Capture the cell that displays the provided text and extract its (X, Y) central coordinate. 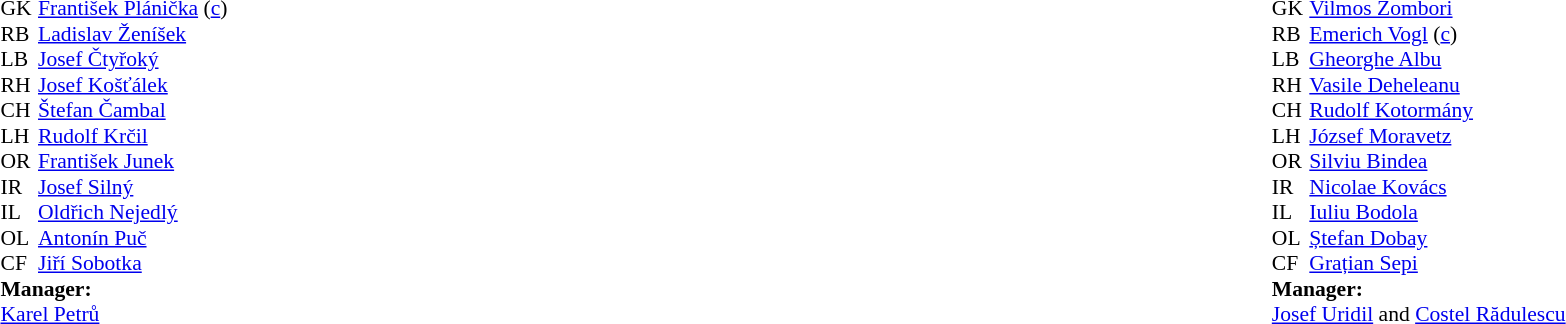
Jiří Sobotka (132, 263)
Antonín Puč (132, 238)
Nicolae Kovács (1437, 187)
József Moravetz (1437, 136)
Iuliu Bodola (1437, 213)
Grațian Sepi (1437, 263)
František Junek (132, 161)
Oldřich Nejedlý (132, 213)
Vasile Deheleanu (1437, 85)
Ștefan Dobay (1437, 238)
Emerich Vogl (c) (1437, 34)
Josef Košťálek (132, 85)
Gheorghe Albu (1437, 59)
Ladislav Ženíšek (132, 34)
Silviu Bindea (1437, 161)
Rudolf Krčil (132, 136)
Josef Silný (132, 187)
Josef Čtyřoký (132, 59)
Štefan Čambal (132, 111)
Rudolf Kotormány (1437, 111)
